Find where the given text appears and provide that cell's center as [X, Y] coordinate. 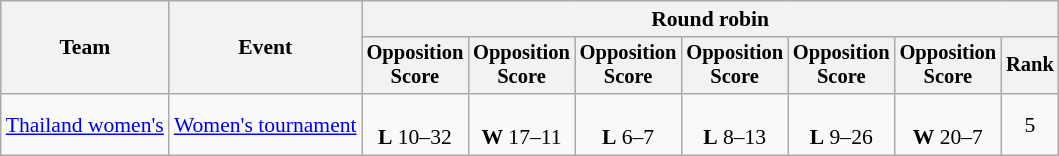
Thailand women's [85, 124]
Rank [1030, 66]
L 6–7 [628, 124]
W 20–7 [948, 124]
L 8–13 [734, 124]
L 10–32 [416, 124]
5 [1030, 124]
Team [85, 48]
Round robin [710, 19]
Women's tournament [266, 124]
Event [266, 48]
L 9–26 [842, 124]
W 17–11 [522, 124]
